Locate the cell with the specified text and output its [X, Y] center coordinate. 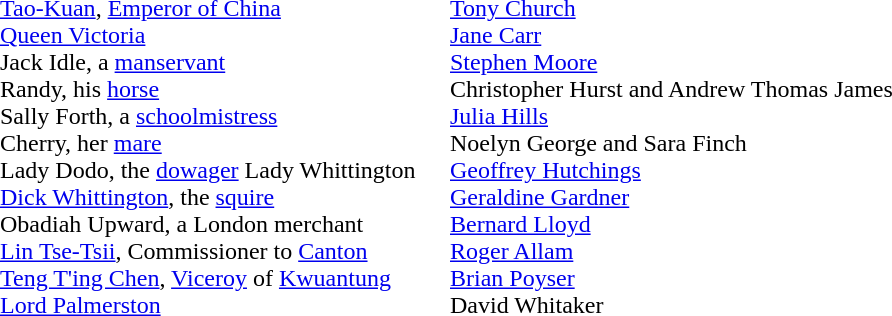
Randy, his horse [225, 90]
Queen Victoria [225, 36]
Lady Dodo, the dowager Lady Whittington [225, 170]
Sally Forth, a schoolmistress [225, 116]
Dick Whittington, the squire [225, 198]
Obadiah Upward, a London merchant [225, 224]
Teng T'ing Chen, Viceroy of Kwuantung [225, 278]
Cherry, her mare [225, 144]
Jack Idle, a manservant [225, 62]
Lin Tse-Tsii, Commissioner to Canton [225, 252]
